Provide the (x, y) coordinate of the cell's center where the given text is located.  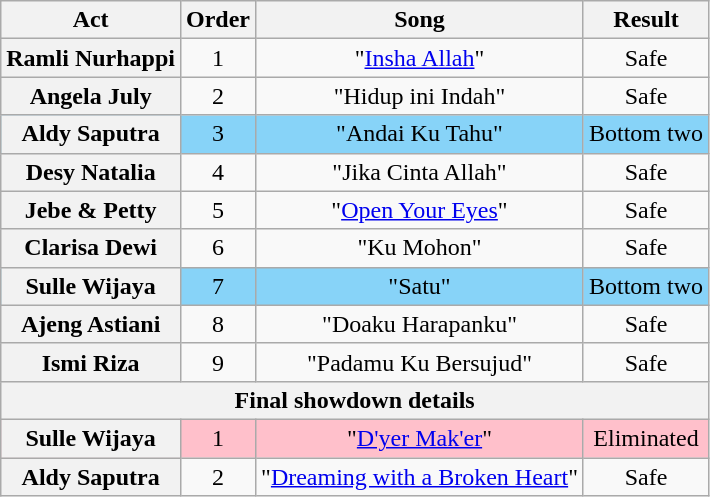
8 (218, 324)
Angela July (91, 96)
Final showdown details (355, 400)
5 (218, 210)
Ismi Riza (91, 362)
Jebe & Petty (91, 210)
"Doaku Harapanku" (420, 324)
3 (218, 134)
"Dreaming with a Broken Heart" (420, 477)
"Hidup ini Indah" (420, 96)
Desy Natalia (91, 172)
9 (218, 362)
"Open Your Eyes" (420, 210)
Song (420, 20)
7 (218, 286)
Ajeng Astiani (91, 324)
6 (218, 248)
"Andai Ku Tahu" (420, 134)
Ramli Nurhappi (91, 58)
Clarisa Dewi (91, 248)
Eliminated (646, 438)
"Jika Cinta Allah" (420, 172)
Order (218, 20)
4 (218, 172)
"D'yer Mak'er" (420, 438)
"Insha Allah" (420, 58)
Result (646, 20)
Act (91, 20)
"Ku Mohon" (420, 248)
"Padamu Ku Bersujud" (420, 362)
"Satu" (420, 286)
